Extract the (X, Y) coordinate from the center of the cell holding the provided text.  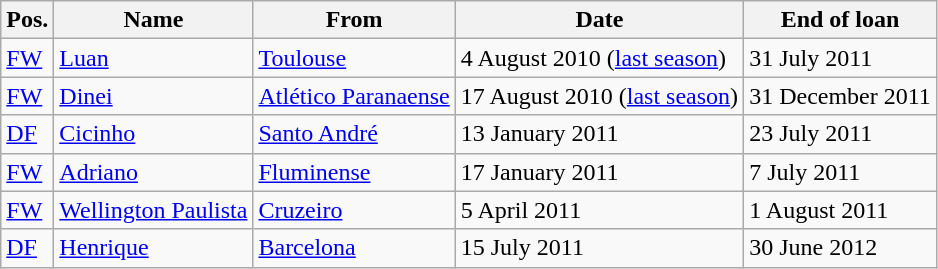
Luan (154, 58)
Date (599, 20)
17 August 2010 (last season) (599, 96)
15 July 2011 (599, 248)
Toulouse (354, 58)
Barcelona (354, 248)
31 July 2011 (840, 58)
31 December 2011 (840, 96)
17 January 2011 (599, 172)
Henrique (154, 248)
4 August 2010 (last season) (599, 58)
Cruzeiro (354, 210)
5 April 2011 (599, 210)
30 June 2012 (840, 248)
Fluminense (354, 172)
From (354, 20)
Adriano (154, 172)
Pos. (28, 20)
Cicinho (154, 134)
13 January 2011 (599, 134)
1 August 2011 (840, 210)
Name (154, 20)
End of loan (840, 20)
Wellington Paulista (154, 210)
Santo André (354, 134)
7 July 2011 (840, 172)
Dinei (154, 96)
Atlético Paranaense (354, 96)
23 July 2011 (840, 134)
